Return [x, y] of the center of cell containing provided text 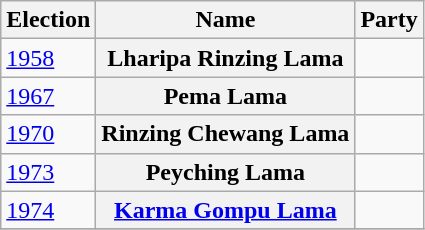
Name [226, 20]
Party [389, 20]
Rinzing Chewang Lama [226, 134]
1967 [48, 96]
1973 [48, 172]
Peyching Lama [226, 172]
Pema Lama [226, 96]
Karma Gompu Lama [226, 210]
Election [48, 20]
1970 [48, 134]
1958 [48, 58]
1974 [48, 210]
Lharipa Rinzing Lama [226, 58]
